Scan for the cell matching the given text and deliver its [X, Y] coordinate at center. 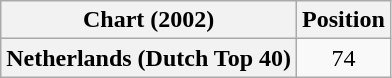
Netherlands (Dutch Top 40) [149, 58]
74 [344, 58]
Position [344, 20]
Chart (2002) [149, 20]
